Output the [x, y] coordinate of the center of the cell containing the given text.  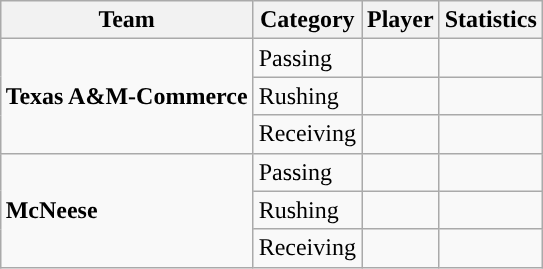
Statistics [490, 20]
Player [401, 20]
McNeese [126, 210]
Team [126, 20]
Texas A&M-Commerce [126, 96]
Category [307, 20]
